Pinpoint the cell where the given text exists, returning its (x, y) midpoint coordinate. 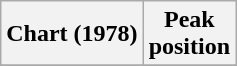
Peakposition (189, 34)
Chart (1978) (72, 34)
